Search for the cell housing the specified text and yield its (x, y) center coordinate. 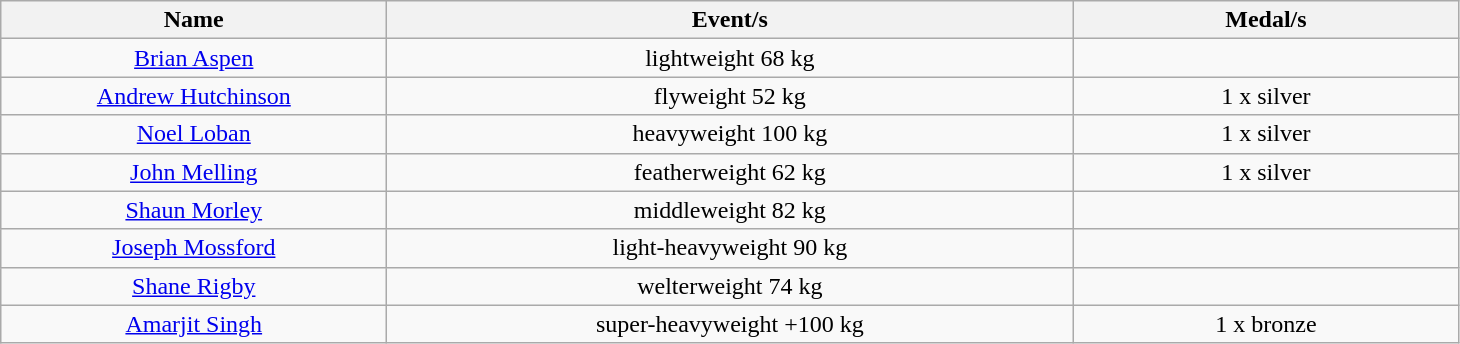
welterweight 74 kg (730, 286)
lightweight 68 kg (730, 58)
Medal/s (1266, 20)
Shaun Morley (194, 210)
middleweight 82 kg (730, 210)
heavyweight 100 kg (730, 134)
Name (194, 20)
John Melling (194, 172)
Shane Rigby (194, 286)
featherweight 62 kg (730, 172)
1 x bronze (1266, 324)
Noel Loban (194, 134)
flyweight 52 kg (730, 96)
light-heavyweight 90 kg (730, 248)
Joseph Mossford (194, 248)
Andrew Hutchinson (194, 96)
super-heavyweight +100 kg (730, 324)
Amarjit Singh (194, 324)
Event/s (730, 20)
Brian Aspen (194, 58)
